Output the (X, Y) coordinate of the center of the cell containing the given text.  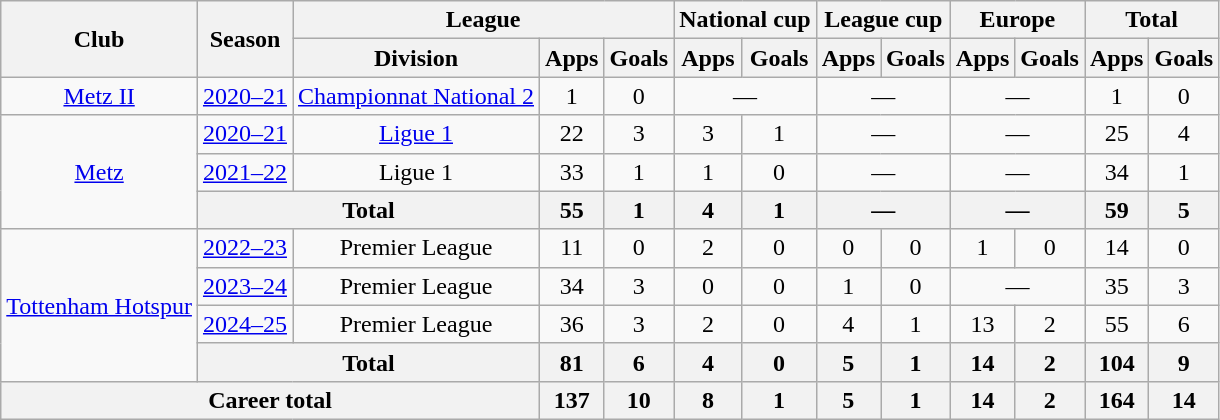
Metz (100, 172)
13 (982, 324)
Metz II (100, 96)
League (482, 20)
22 (572, 134)
36 (572, 324)
33 (572, 172)
League cup (883, 20)
164 (1116, 400)
137 (572, 400)
Season (244, 39)
81 (572, 362)
35 (1116, 286)
8 (708, 400)
Club (100, 39)
Championnat National 2 (416, 96)
2022–23 (244, 248)
10 (639, 400)
2024–25 (244, 324)
Tottenham Hotspur (100, 305)
2023–24 (244, 286)
Division (416, 58)
25 (1116, 134)
104 (1116, 362)
Europe (1017, 20)
2021–22 (244, 172)
National cup (745, 20)
59 (1116, 210)
9 (1184, 362)
11 (572, 248)
Career total (270, 400)
